Locate the cell with the specified text and output its [x, y] center coordinate. 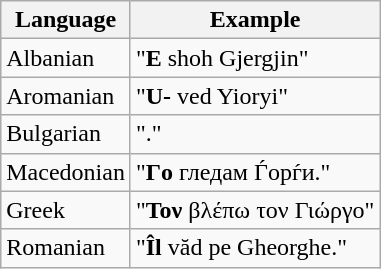
Romanian [66, 248]
"Îl văd pe Gheorghe." [254, 248]
Greek [66, 210]
Aromanian [66, 96]
Bulgarian [66, 134]
"Τον βλέπω τον Γιώργο" [254, 210]
"E shoh Gjergjin" [254, 58]
"Гo гледам Ѓорѓи." [254, 172]
"U- ved Yioryi" [254, 96]
Example [254, 20]
Macedonian [66, 172]
Language [66, 20]
"." [254, 134]
Albanian [66, 58]
